Scan for the cell matching the given text and deliver its [x, y] coordinate at center. 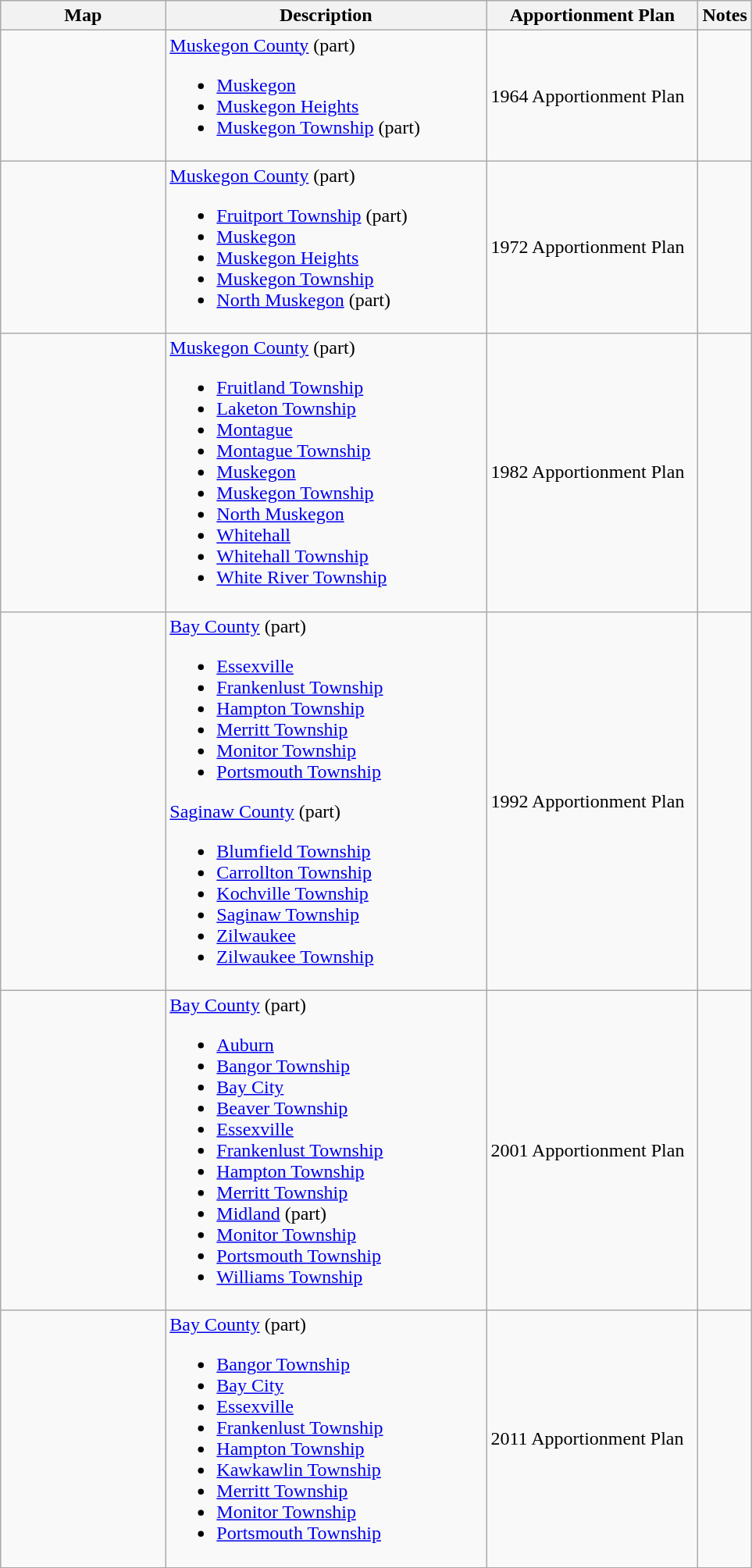
2011 Apportionment Plan [592, 1438]
Notes [725, 16]
Muskegon County (part)Fruitport Township (part)MuskegonMuskegon HeightsMuskegon TownshipNorth Muskegon (part) [326, 247]
Description [326, 16]
Map [83, 16]
2001 Apportionment Plan [592, 1150]
Apportionment Plan [592, 16]
1972 Apportionment Plan [592, 247]
1982 Apportionment Plan [592, 472]
1964 Apportionment Plan [592, 95]
1992 Apportionment Plan [592, 801]
Muskegon County (part)MuskegonMuskegon HeightsMuskegon Township (part) [326, 95]
